Capture the cell that displays the provided text and extract its (x, y) central coordinate. 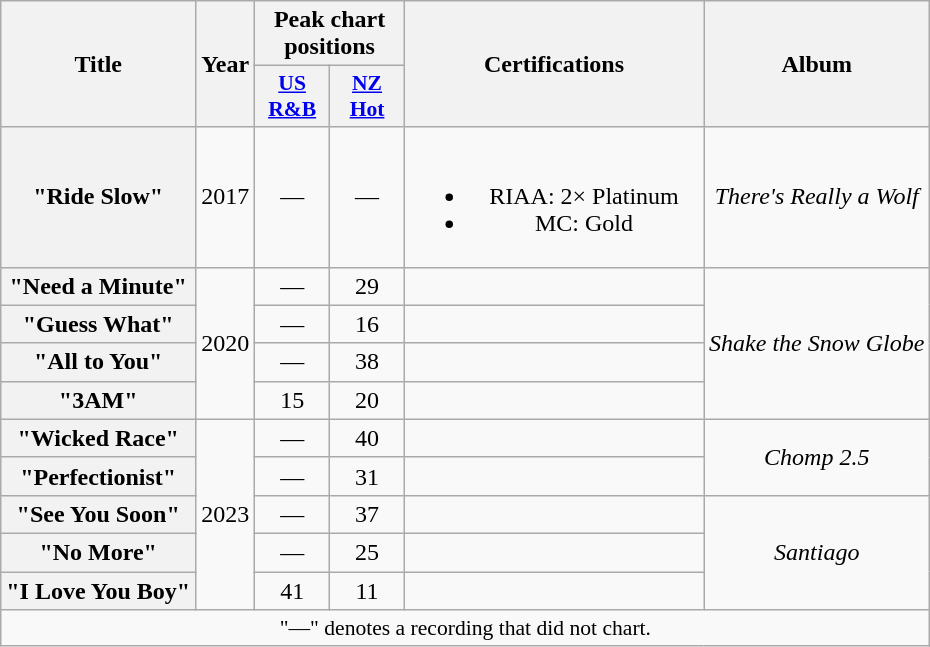
29 (368, 286)
"All to You" (98, 362)
There's Really a Wolf (817, 197)
Year (226, 64)
"3AM" (98, 400)
"Wicked Race" (98, 438)
Peak chart positions (330, 34)
11 (368, 591)
"Need a Minute" (98, 286)
2023 (226, 514)
"See You Soon" (98, 514)
"Guess What" (98, 324)
"Ride Slow" (98, 197)
"I Love You Boy" (98, 591)
15 (292, 400)
38 (368, 362)
25 (368, 552)
Album (817, 64)
"No More" (98, 552)
Shake the Snow Globe (817, 343)
41 (292, 591)
Santiago (817, 552)
"Perfectionist" (98, 476)
USR&B (292, 96)
20 (368, 400)
Title (98, 64)
2017 (226, 197)
"—" denotes a recording that did not chart. (466, 628)
40 (368, 438)
Certifications (554, 64)
RIAA: 2× PlatinumMC: Gold (554, 197)
37 (368, 514)
2020 (226, 343)
31 (368, 476)
Chomp 2.5 (817, 457)
16 (368, 324)
NZHot (368, 96)
